Detect which cell encompasses the target text, then output its [X, Y] center coordinate. 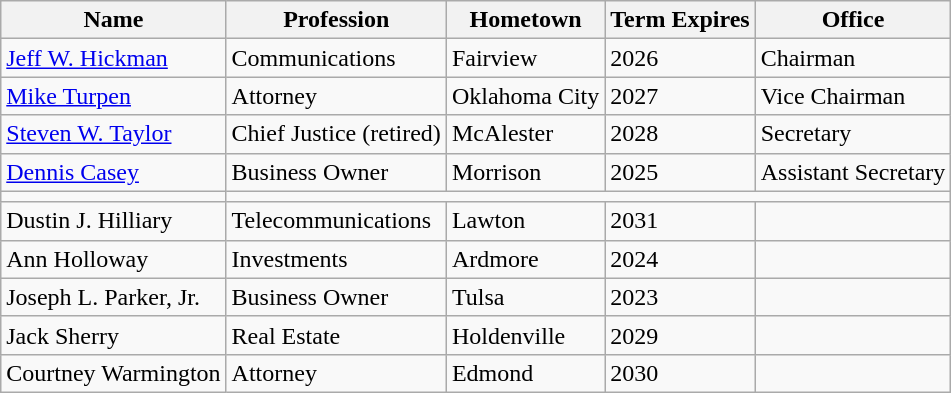
Term Expires [680, 20]
2026 [680, 58]
Communications [336, 58]
Ardmore [525, 259]
Dustin J. Hilliary [114, 221]
Profession [336, 20]
Edmond [525, 373]
Mike Turpen [114, 96]
Oklahoma City [525, 96]
McAlester [525, 134]
2023 [680, 297]
Fairview [525, 58]
Dennis Casey [114, 172]
Morrison [525, 172]
Chief Justice (retired) [336, 134]
Holdenville [525, 335]
Joseph L. Parker, Jr. [114, 297]
Jack Sherry [114, 335]
Jeff W. Hickman [114, 58]
Office [853, 20]
2027 [680, 96]
2031 [680, 221]
Real Estate [336, 335]
Secretary [853, 134]
Investments [336, 259]
2025 [680, 172]
2029 [680, 335]
Lawton [525, 221]
Tulsa [525, 297]
Ann Holloway [114, 259]
Courtney Warmington [114, 373]
Name [114, 20]
Telecommunications [336, 221]
2028 [680, 134]
2024 [680, 259]
Chairman [853, 58]
Hometown [525, 20]
Assistant Secretary [853, 172]
2030 [680, 373]
Vice Chairman [853, 96]
Steven W. Taylor [114, 134]
